Extract the [x, y] coordinate from the center of the cell holding the provided text.  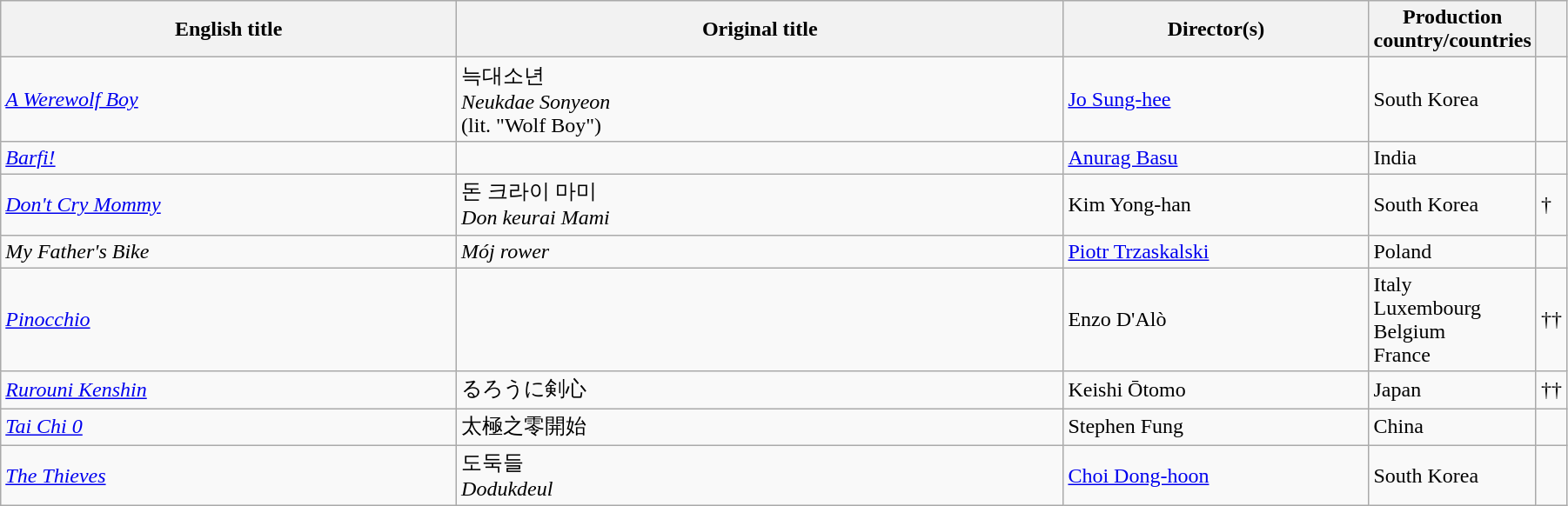
Jo Sung-hee [1216, 99]
The Thieves [229, 476]
Japan [1452, 389]
Mój rower [761, 251]
도둑들Dodukdeul [761, 476]
† [1551, 204]
Piotr Trzaskalski [1216, 251]
Rurouni Kenshin [229, 389]
Barfi! [229, 157]
太極之零開始 [761, 428]
Kim Yong-han [1216, 204]
Anurag Basu [1216, 157]
Keishi Ōtomo [1216, 389]
My Father's Bike [229, 251]
Original title [761, 30]
Don't Cry Mommy [229, 204]
Stephen Fung [1216, 428]
Enzo D'Alò [1216, 320]
China [1452, 428]
Poland [1452, 251]
Director(s) [1216, 30]
Choi Dong-hoon [1216, 476]
るろうに剣心 [761, 389]
돈 크라이 마미Don keurai Mami [761, 204]
Production country/countries [1452, 30]
English title [229, 30]
A Werewolf Boy [229, 99]
늑대소년Neukdae Sonyeon(lit. "Wolf Boy") [761, 99]
Tai Chi 0 [229, 428]
Pinocchio [229, 320]
India [1452, 157]
ItalyLuxembourgBelgiumFrance [1452, 320]
